Determine the [X, Y] coordinate at the center of the cell enclosing the given text.  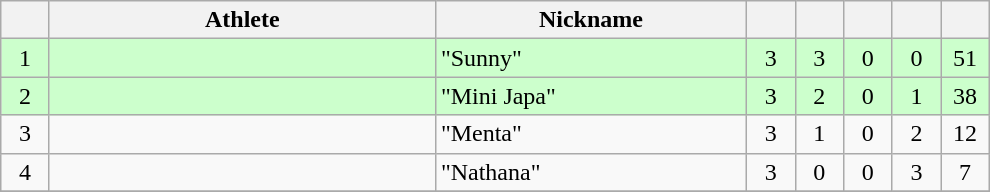
"Mini Japa" [590, 96]
38 [966, 96]
Athlete [242, 20]
"Menta" [590, 134]
4 [26, 172]
Nickname [590, 20]
7 [966, 172]
12 [966, 134]
"Sunny" [590, 58]
"Nathana" [590, 172]
51 [966, 58]
